Find where the given text appears and provide that cell's center as (x, y) coordinate. 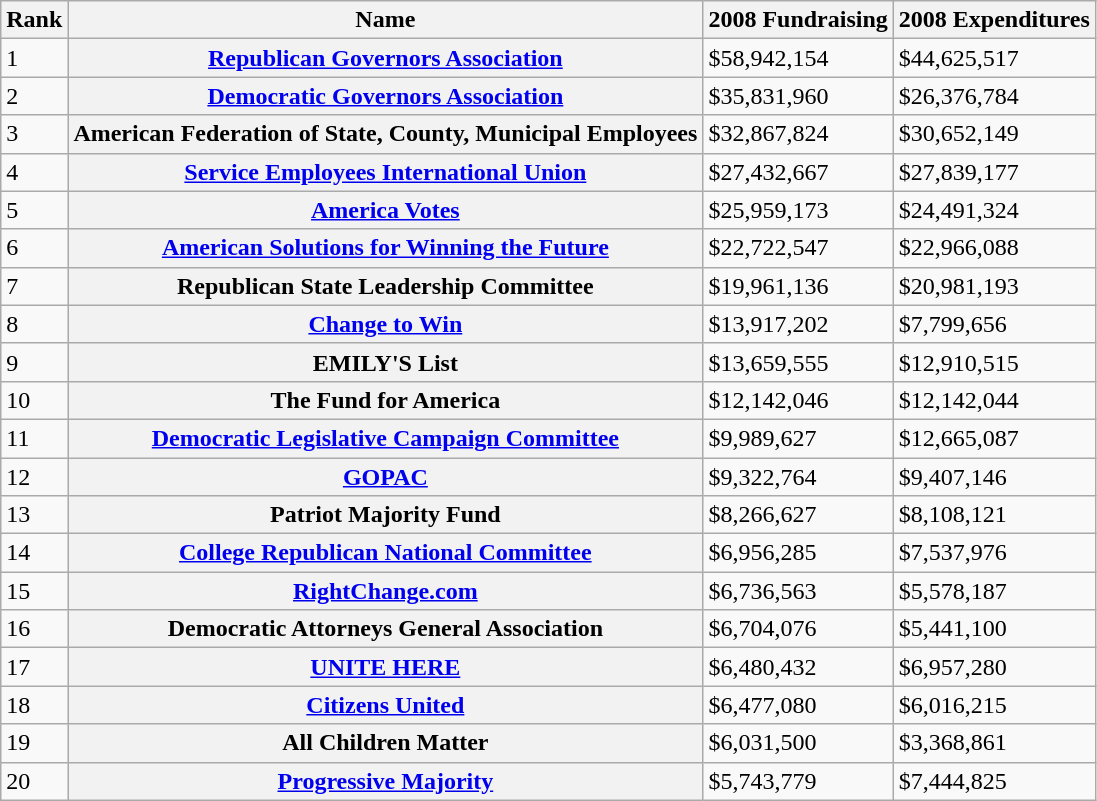
$9,322,764 (798, 477)
$27,432,667 (798, 172)
20 (34, 781)
Republican State Leadership Committee (386, 286)
$8,108,121 (994, 515)
$32,867,824 (798, 134)
America Votes (386, 210)
Democratic Governors Association (386, 96)
$13,659,555 (798, 362)
$6,016,215 (994, 705)
$6,480,432 (798, 667)
$6,957,280 (994, 667)
$12,910,515 (994, 362)
Change to Win (386, 324)
9 (34, 362)
$30,652,149 (994, 134)
1 (34, 58)
$6,956,285 (798, 553)
16 (34, 629)
11 (34, 438)
$5,578,187 (994, 591)
$12,142,046 (798, 400)
8 (34, 324)
Patriot Majority Fund (386, 515)
UNITE HERE (386, 667)
Progressive Majority (386, 781)
4 (34, 172)
$7,444,825 (994, 781)
10 (34, 400)
18 (34, 705)
$7,799,656 (994, 324)
$27,839,177 (994, 172)
$35,831,960 (798, 96)
$22,722,547 (798, 248)
12 (34, 477)
Service Employees International Union (386, 172)
Democratic Attorneys General Association (386, 629)
$6,736,563 (798, 591)
$12,142,044 (994, 400)
$3,368,861 (994, 743)
College Republican National Committee (386, 553)
$44,625,517 (994, 58)
6 (34, 248)
All Children Matter (386, 743)
American Federation of State, County, Municipal Employees (386, 134)
17 (34, 667)
19 (34, 743)
Name (386, 20)
2 (34, 96)
Republican Governors Association (386, 58)
3 (34, 134)
$26,376,784 (994, 96)
13 (34, 515)
Citizens United (386, 705)
$13,917,202 (798, 324)
$25,959,173 (798, 210)
$9,407,146 (994, 477)
14 (34, 553)
$19,961,136 (798, 286)
$7,537,976 (994, 553)
Rank (34, 20)
American Solutions for Winning the Future (386, 248)
The Fund for America (386, 400)
2008 Fundraising (798, 20)
$20,981,193 (994, 286)
$6,477,080 (798, 705)
$5,743,779 (798, 781)
2008 Expenditures (994, 20)
$5,441,100 (994, 629)
$58,942,154 (798, 58)
$6,031,500 (798, 743)
$22,966,088 (994, 248)
$8,266,627 (798, 515)
$9,989,627 (798, 438)
15 (34, 591)
Democratic Legislative Campaign Committee (386, 438)
RightChange.com (386, 591)
EMILY'S List (386, 362)
5 (34, 210)
$12,665,087 (994, 438)
GOPAC (386, 477)
$24,491,324 (994, 210)
$6,704,076 (798, 629)
7 (34, 286)
